For the text-containing cell, return its midpoint in (X, Y) coordinate format. 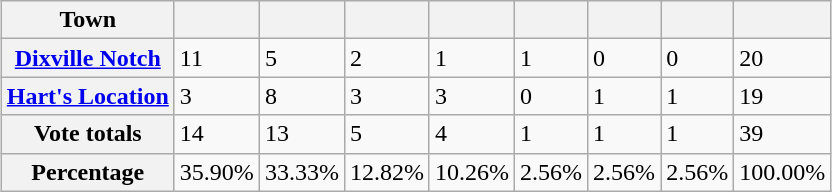
4 (472, 134)
13 (302, 134)
11 (216, 58)
12.82% (386, 172)
Percentage (88, 172)
8 (302, 96)
20 (782, 58)
2 (386, 58)
14 (216, 134)
35.90% (216, 172)
Vote totals (88, 134)
Town (88, 20)
100.00% (782, 172)
33.33% (302, 172)
10.26% (472, 172)
Dixville Notch (88, 58)
39 (782, 134)
19 (782, 96)
Hart's Location (88, 96)
